Pinpoint the cell where the given text exists, returning its (X, Y) midpoint coordinate. 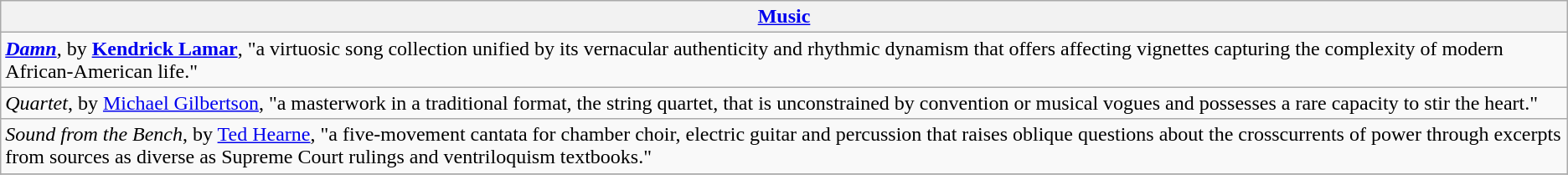
Music (784, 17)
